From the cell containing the given text, extract its center point as (x, y) coordinate. 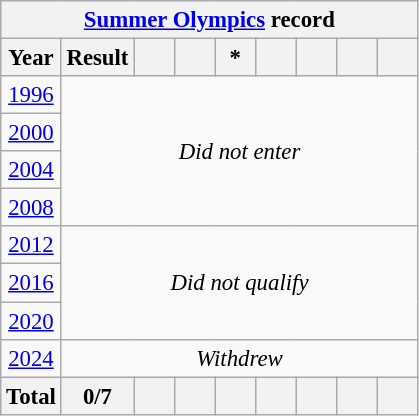
0/7 (98, 396)
Did not qualify (240, 282)
1996 (31, 95)
Summer Olympics record (210, 20)
Total (31, 396)
2016 (31, 283)
2000 (31, 133)
Did not enter (240, 151)
2020 (31, 321)
* (236, 58)
2008 (31, 208)
2012 (31, 245)
Result (98, 58)
Year (31, 58)
2004 (31, 170)
Withdrew (240, 358)
2024 (31, 358)
